Return [x, y] of the center of cell containing provided text 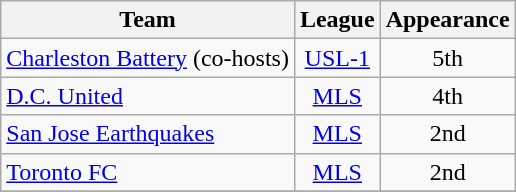
Appearance [448, 20]
Toronto FC [148, 172]
San Jose Earthquakes [148, 134]
USL-1 [337, 58]
4th [448, 96]
Charleston Battery (co-hosts) [148, 58]
League [337, 20]
Team [148, 20]
5th [448, 58]
D.C. United [148, 96]
